Find where the given text appears and provide that cell's center as [X, Y] coordinate. 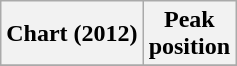
Peak position [189, 34]
Chart (2012) [72, 34]
